Search for the cell housing the specified text and yield its [X, Y] center coordinate. 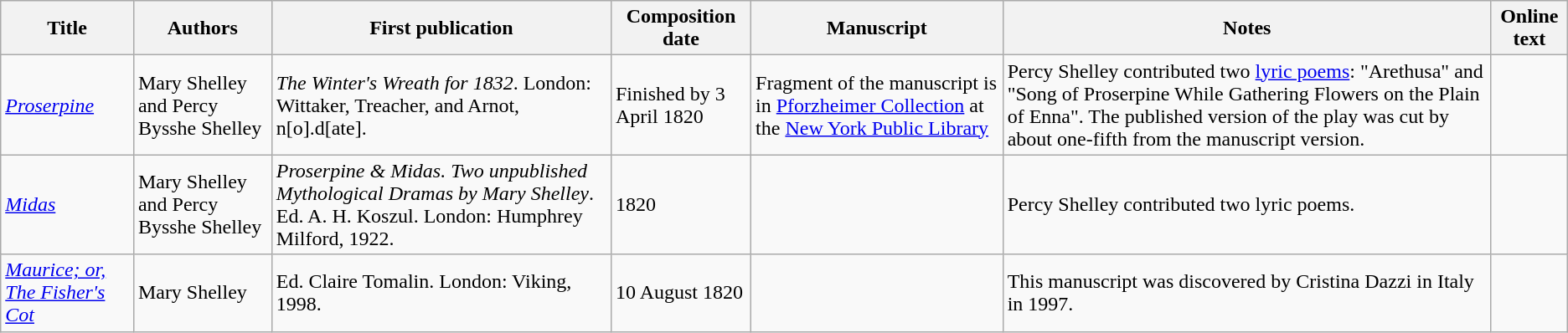
Manuscript [878, 28]
This manuscript was discovered by Cristina Dazzi in Italy in 1997. [1246, 293]
Fragment of the manuscript is in Pforzheimer Collection at the New York Public Library [878, 105]
Mary Shelley [203, 293]
1820 [680, 204]
Finished by 3 April 1820 [680, 105]
Title [67, 28]
10 August 1820 [680, 293]
The Winter's Wreath for 1832. London: Wittaker, Treacher, and Arnot, n[o].d[ate]. [441, 105]
Notes [1246, 28]
Composition date [680, 28]
Proserpine & Midas. Two unpublished Mythological Dramas by Mary Shelley. Ed. A. H. Koszul. London: Humphrey Milford, 1922. [441, 204]
Percy Shelley contributed two lyric poems. [1246, 204]
First publication [441, 28]
Proserpine [67, 105]
Online text [1529, 28]
Maurice; or, The Fisher's Cot [67, 293]
Midas [67, 204]
Authors [203, 28]
Ed. Claire Tomalin. London: Viking, 1998. [441, 293]
